Pinpoint the cell where the given text exists, returning its (x, y) midpoint coordinate. 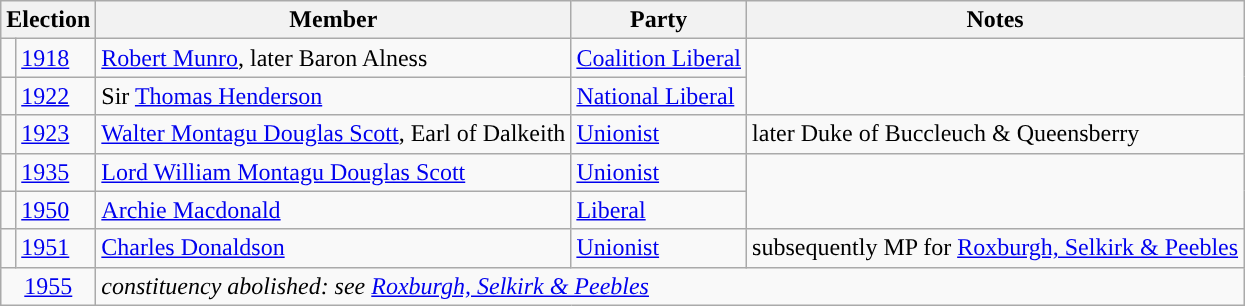
1950 (56, 210)
1951 (56, 248)
Lord William Montagu Douglas Scott (334, 172)
1923 (56, 134)
later Duke of Buccleuch & Queensberry (996, 134)
Party (659, 20)
Robert Munro, later Baron Alness (334, 58)
Charles Donaldson (334, 248)
National Liberal (659, 96)
Liberal (659, 210)
Coalition Liberal (659, 58)
1918 (56, 58)
Sir Thomas Henderson (334, 96)
1955 (48, 286)
constituency abolished: see Roxburgh, Selkirk & Peebles (670, 286)
Election (48, 20)
subsequently MP for Roxburgh, Selkirk & Peebles (996, 248)
Notes (996, 20)
1935 (56, 172)
1922 (56, 96)
Archie Macdonald (334, 210)
Walter Montagu Douglas Scott, Earl of Dalkeith (334, 134)
Member (334, 20)
